Locate the cell with the specified text and output its (X, Y) center coordinate. 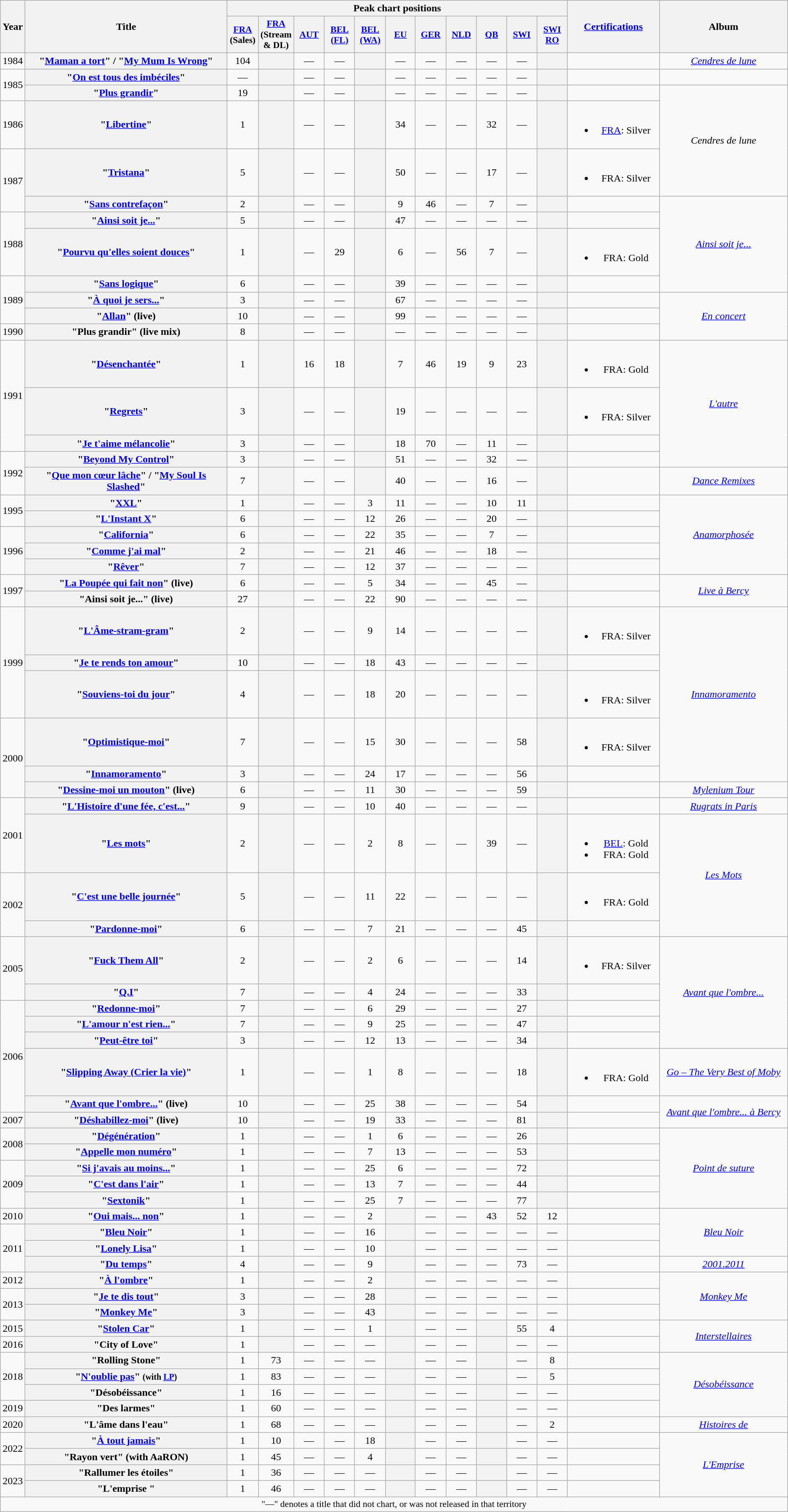
77 (522, 1200)
28 (370, 1296)
Désobéissance (723, 1384)
En concert (723, 316)
"Plus grandir" (live mix) (126, 332)
2018 (13, 1376)
"Je te dis tout" (126, 1296)
Avant que l'ombre... à Bercy (723, 1112)
83 (276, 1376)
2010 (13, 1216)
"L'emprise " (126, 1488)
BEL: GoldFRA: Gold (613, 843)
"Optimistique-moi" (126, 742)
44 (522, 1184)
"Rêver" (126, 567)
"La Poupée qui fait non" (live) (126, 583)
2007 (13, 1120)
"On est tous des imbéciles" (126, 77)
Ainsi soit je... (723, 244)
53 (522, 1152)
"Fuck Them All" (126, 960)
SWI RO (552, 35)
"Appelle mon numéro" (126, 1152)
1989 (13, 300)
Live à Bercy (723, 591)
1984 (13, 61)
Album (723, 27)
"Désobéissance" (126, 1392)
Bleu Noir (723, 1232)
"Ainsi soit je..." (live) (126, 599)
"Tristana" (126, 173)
BEL (WA) (370, 35)
2011 (13, 1248)
"Comme j'ai mal" (126, 551)
1999 (13, 663)
Peak chart positions (397, 8)
55 (522, 1328)
"Pardonne-moi" (126, 929)
"Ainsi soit je..." (126, 220)
2015 (13, 1328)
"Je te rends ton amour" (126, 663)
"Dégénération" (126, 1136)
"L'Histoire d'une fée, c'est..." (126, 806)
"Si j'avais au moins..." (126, 1168)
2016 (13, 1344)
EU (401, 35)
59 (522, 790)
58 (522, 742)
"À quoi je sers..." (126, 300)
Monkey Me (723, 1296)
"California" (126, 535)
81 (522, 1120)
"Sans contrefaçon" (126, 204)
54 (522, 1104)
"City of Love" (126, 1344)
"Sextonik" (126, 1200)
"Pourvu qu'elles soient douces" (126, 252)
"Oui mais... non" (126, 1216)
"Stolen Car" (126, 1328)
1991 (13, 395)
2009 (13, 1184)
"C'est dans l'air" (126, 1184)
"L'Âme-stram-gram" (126, 631)
Point de suture (723, 1168)
FRA(Stream & DL) (276, 35)
"Avant que l'ombre..." (live) (126, 1104)
"Libertine" (126, 125)
38 (401, 1104)
70 (431, 443)
BEL (FL) (340, 35)
Avant que l'ombre... (723, 992)
"Désenchantée" (126, 364)
Histoires de (723, 1424)
52 (522, 1216)
"Monkey Me" (126, 1312)
Anamorphosée (723, 534)
"À l'ombre" (126, 1280)
Go – The Very Best of Moby (723, 1072)
"Maman a tort" / "My Mum Is Wrong" (126, 61)
"—" denotes a title that did not chart, or was not released in that territory (394, 1504)
68 (276, 1424)
Dance Remixes (723, 481)
Mylenium Tour (723, 790)
"Lonely Lisa" (126, 1248)
1992 (13, 473)
"Sans logique" (126, 284)
"Souviens-toi du jour" (126, 694)
37 (401, 567)
15 (370, 742)
"Je t'aime mélancolie" (126, 443)
2002 (13, 905)
"Allan" (live) (126, 316)
NLD (461, 35)
1988 (13, 244)
"L'amour n'est rien..." (126, 1024)
AUT (309, 35)
50 (401, 173)
36 (276, 1472)
"Que mon cœur lâche" / "My Soul Is Slashed" (126, 481)
104 (242, 61)
"À tout jamais" (126, 1440)
1996 (13, 551)
2020 (13, 1424)
"XXL" (126, 502)
"C'est une belle journée" (126, 896)
QB (492, 35)
"Plus grandir" (126, 93)
2013 (13, 1304)
90 (401, 599)
51 (401, 459)
"Des larmes" (126, 1408)
2001.2011 (723, 1264)
Les Mots (723, 875)
"Peut-être toi" (126, 1040)
"Redonne-moi" (126, 1008)
"Rallumer les étoiles" (126, 1472)
2012 (13, 1280)
FRA(Sales) (242, 35)
67 (401, 300)
2005 (13, 969)
2001 (13, 835)
Certifications (613, 27)
"Slipping Away (Crier la vie)" (126, 1072)
"Q.I" (126, 992)
"Innamoramento" (126, 774)
"Dessine-moi un mouton" (live) (126, 790)
Title (126, 27)
"Regrets" (126, 411)
23 (522, 364)
Innamoramento (723, 694)
35 (401, 535)
1995 (13, 510)
"Beyond My Control" (126, 459)
1997 (13, 591)
72 (522, 1168)
L'Emprise (723, 1464)
2000 (13, 758)
2022 (13, 1448)
"Déshabillez-moi" (live) (126, 1120)
2006 (13, 1056)
2008 (13, 1144)
L'autre (723, 403)
"Du temps" (126, 1264)
1987 (13, 180)
Year (13, 27)
60 (276, 1408)
1985 (13, 85)
SWI (522, 35)
"Les mots" (126, 843)
"Bleu Noir" (126, 1232)
1986 (13, 125)
"Rolling Stone" (126, 1360)
"Rayon vert" (with AaRON) (126, 1456)
Rugrats in Paris (723, 806)
99 (401, 316)
2023 (13, 1480)
Interstellaires (723, 1336)
GER (431, 35)
2019 (13, 1408)
"L'Instant X" (126, 519)
"N'oublie pas" (with LP) (126, 1376)
1990 (13, 332)
"L'âme dans l'eau" (126, 1424)
